Locate the cell with the specified text and output its [x, y] center coordinate. 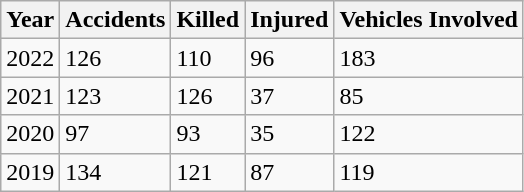
110 [208, 58]
37 [290, 96]
121 [208, 172]
183 [429, 58]
Accidents [116, 20]
35 [290, 134]
87 [290, 172]
Killed [208, 20]
123 [116, 96]
134 [116, 172]
2022 [30, 58]
122 [429, 134]
85 [429, 96]
2019 [30, 172]
96 [290, 58]
2020 [30, 134]
2021 [30, 96]
93 [208, 134]
97 [116, 134]
119 [429, 172]
Vehicles Involved [429, 20]
Injured [290, 20]
Year [30, 20]
